Scan for the cell matching the given text and deliver its (x, y) coordinate at center. 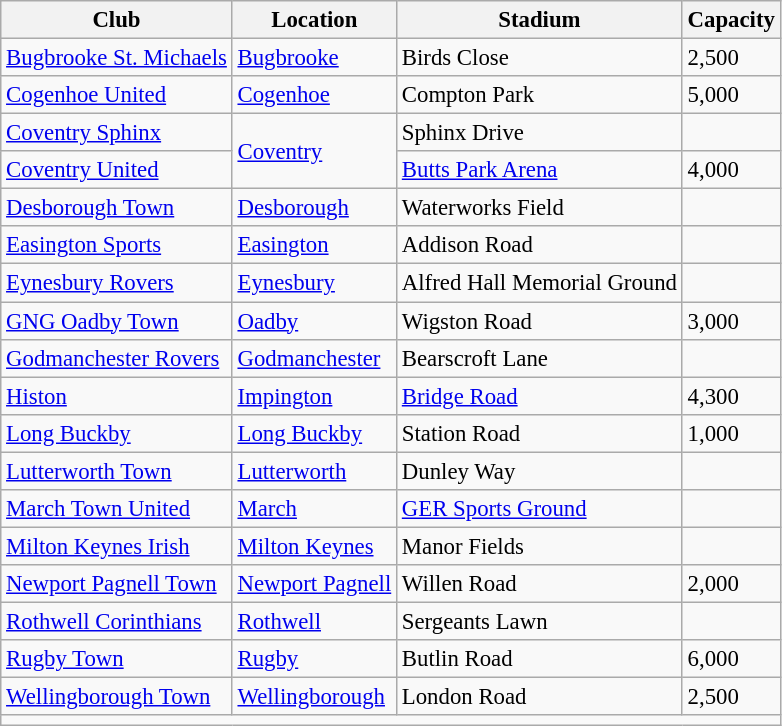
Rugby Town (116, 659)
March Town United (116, 509)
6,000 (731, 659)
Milton Keynes (314, 546)
Coventry (314, 152)
GER Sports Ground (540, 509)
Newport Pagnell Town (116, 584)
Wellingborough (314, 697)
Bridge Road (540, 396)
London Road (540, 697)
Oadby (314, 321)
Rothwell (314, 621)
Easington Sports (116, 245)
5,000 (731, 95)
4,000 (731, 170)
Godmanchester Rovers (116, 358)
Bearscroft Lane (540, 358)
Sergeants Lawn (540, 621)
2,000 (731, 584)
Desborough Town (116, 208)
Milton Keynes Irish (116, 546)
Capacity (731, 20)
Impington (314, 396)
Coventry Sphinx (116, 133)
Eynesbury (314, 283)
Addison Road (540, 245)
4,300 (731, 396)
Easington (314, 245)
Coventry United (116, 170)
Newport Pagnell (314, 584)
Lutterworth (314, 471)
Stadium (540, 20)
Alfred Hall Memorial Ground (540, 283)
Willen Road (540, 584)
Birds Close (540, 58)
Desborough (314, 208)
Compton Park (540, 95)
March (314, 509)
GNG Oadby Town (116, 321)
Godmanchester (314, 358)
3,000 (731, 321)
Butts Park Arena (540, 170)
Manor Fields (540, 546)
Bugbrooke (314, 58)
Dunley Way (540, 471)
Rugby (314, 659)
Station Road (540, 433)
Rothwell Corinthians (116, 621)
Location (314, 20)
Cogenhoe (314, 95)
Waterworks Field (540, 208)
Sphinx Drive (540, 133)
Eynesbury Rovers (116, 283)
Histon (116, 396)
Cogenhoe United (116, 95)
Wigston Road (540, 321)
Wellingborough Town (116, 697)
Club (116, 20)
Butlin Road (540, 659)
1,000 (731, 433)
Bugbrooke St. Michaels (116, 58)
Lutterworth Town (116, 471)
